For the text-containing cell, return its midpoint in [x, y] coordinate format. 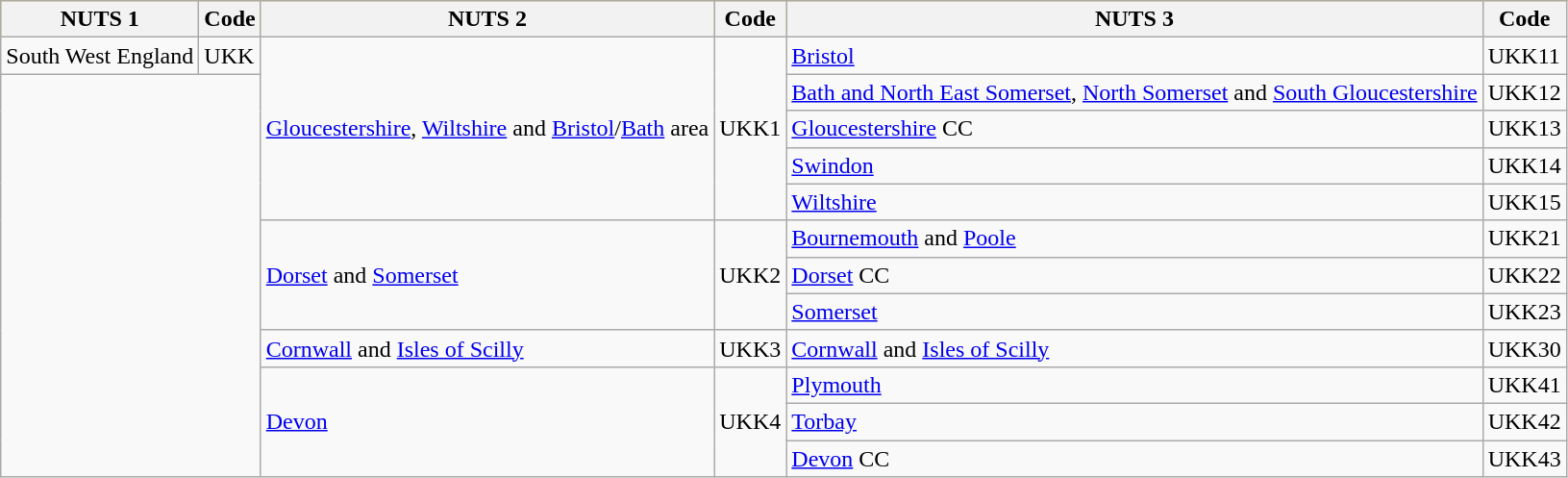
UKK22 [1525, 275]
UKK42 [1525, 421]
Bournemouth and Poole [1134, 239]
UKK2 [750, 275]
Bristol [1134, 56]
UKK13 [1525, 129]
Dorset and Somerset [487, 275]
UKK41 [1525, 385]
Devon [487, 421]
South West England [100, 56]
UKK43 [1525, 459]
NUTS 1 [100, 19]
Gloucestershire CC [1134, 129]
NUTS 3 [1134, 19]
Torbay [1134, 421]
UKK21 [1525, 239]
NUTS 2 [487, 19]
Wiltshire [1134, 202]
UKK30 [1525, 348]
UKK14 [1525, 165]
UKK15 [1525, 202]
Bath and North East Somerset, North Somerset and South Gloucestershire [1134, 92]
UKK1 [750, 129]
UKK3 [750, 348]
UKK11 [1525, 56]
Dorset CC [1134, 275]
UKK23 [1525, 312]
UKK4 [750, 421]
UKK [230, 56]
Devon CC [1134, 459]
Somerset [1134, 312]
Gloucestershire, Wiltshire and Bristol/Bath area [487, 129]
UKK12 [1525, 92]
Plymouth [1134, 385]
Swindon [1134, 165]
